Find where the given text appears and provide that cell's center as [X, Y] coordinate. 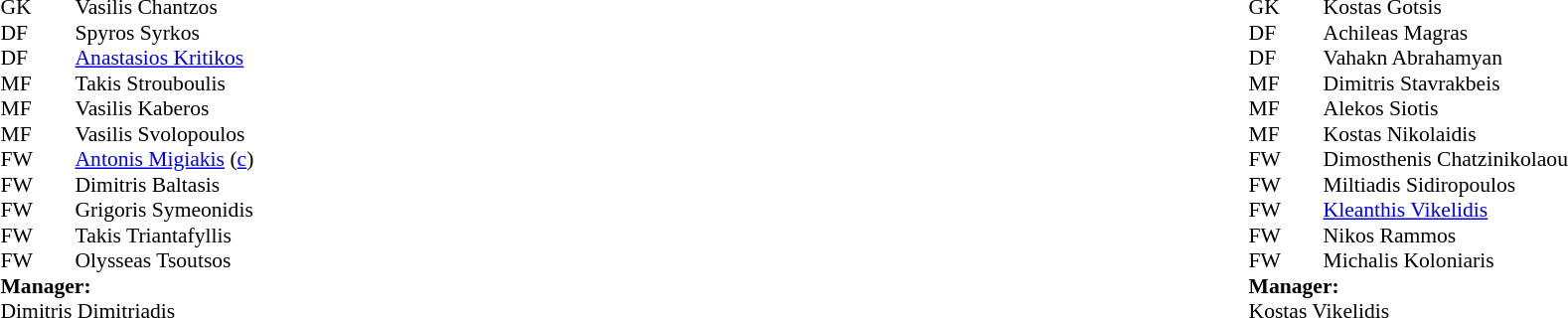
Vasilis Svolopoulos [165, 134]
Miltiadis Sidiropoulos [1446, 185]
Alekos Siotis [1446, 108]
Kostas Nikolaidis [1446, 134]
Dimitris Stavrakbeis [1446, 83]
Kleanthis Vikelidis [1446, 210]
Takis Triantafyllis [165, 236]
Antonis Migiakis (c) [165, 160]
Vahakn Abrahamyan [1446, 59]
Michalis Koloniaris [1446, 261]
Olysseas Tsoutsos [165, 261]
Dimosthenis Chatzinikolaou [1446, 160]
Vasilis Kaberos [165, 108]
Nikos Rammos [1446, 236]
Dimitris Baltasis [165, 185]
Takis Strouboulis [165, 83]
Grigoris Symeonidis [165, 210]
Anastasios Kritikos [165, 59]
Spyros Syrkos [165, 33]
Achileas Magras [1446, 33]
